Output the (x, y) coordinate of the center of the cell containing the given text.  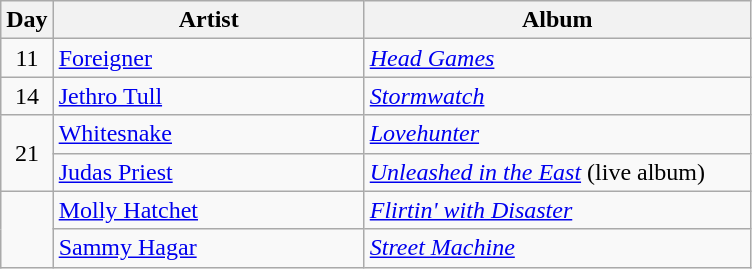
Foreigner (208, 58)
Jethro Tull (208, 96)
Judas Priest (208, 172)
Whitesnake (208, 134)
Lovehunter (557, 134)
Unleashed in the East (live album) (557, 172)
21 (27, 153)
Day (27, 20)
Street Machine (557, 248)
Artist (208, 20)
11 (27, 58)
Molly Hatchet (208, 210)
14 (27, 96)
Stormwatch (557, 96)
Album (557, 20)
Sammy Hagar (208, 248)
Flirtin' with Disaster (557, 210)
Head Games (557, 58)
